For the text-containing cell, return its midpoint in [x, y] coordinate format. 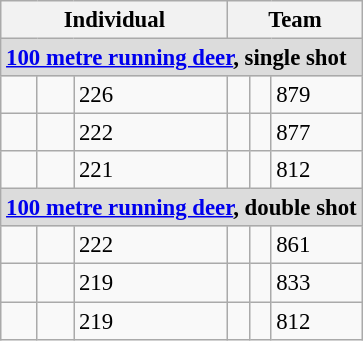
Team [295, 20]
226 [151, 95]
833 [316, 283]
877 [316, 133]
879 [316, 95]
Individual [114, 20]
861 [316, 245]
100 metre running deer, single shot [182, 58]
221 [151, 170]
100 metre running deer, double shot [182, 208]
